Locate the cell with the specified text and output its (x, y) center coordinate. 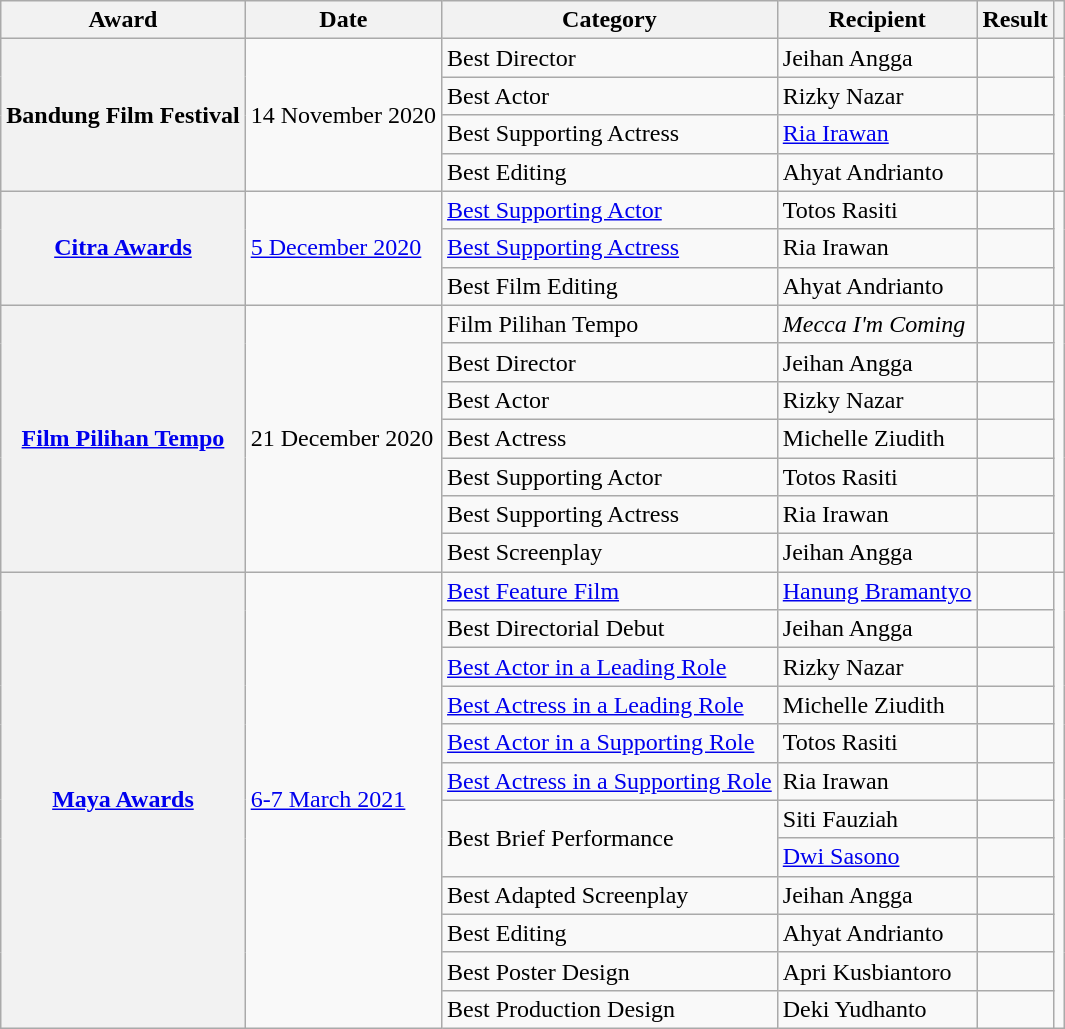
Apri Kusbiantoro (877, 971)
21 December 2020 (343, 438)
Date (343, 20)
Deki Yudhanto (877, 1009)
Best Screenplay (610, 553)
Best Film Editing (610, 286)
Citra Awards (123, 248)
Best Actor in a Leading Role (610, 667)
Category (610, 20)
Best Feature Film (610, 591)
Best Adapted Screenplay (610, 895)
Best Actress in a Leading Role (610, 705)
Best Directorial Debut (610, 629)
Siti Fauziah (877, 819)
5 December 2020 (343, 248)
6-7 March 2021 (343, 800)
Dwi Sasono (877, 857)
Best Actor in a Supporting Role (610, 743)
Hanung Bramantyo (877, 591)
Mecca I'm Coming (877, 324)
Best Actress in a Supporting Role (610, 781)
14 November 2020 (343, 115)
Best Brief Performance (610, 838)
Best Poster Design (610, 971)
Result (1015, 20)
Bandung Film Festival (123, 115)
Best Actress (610, 438)
Best Production Design (610, 1009)
Recipient (877, 20)
Award (123, 20)
Maya Awards (123, 800)
